Pinpoint the cell where the given text exists, returning its (x, y) midpoint coordinate. 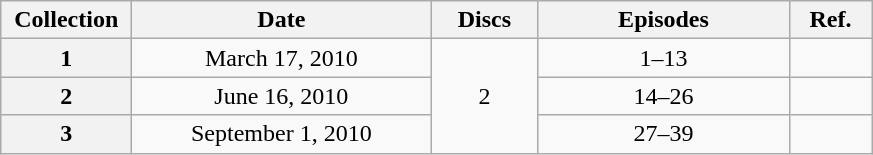
3 (66, 134)
1 (66, 58)
Collection (66, 20)
March 17, 2010 (282, 58)
June 16, 2010 (282, 96)
14–26 (664, 96)
September 1, 2010 (282, 134)
Ref. (830, 20)
27–39 (664, 134)
Date (282, 20)
Discs (484, 20)
Episodes (664, 20)
1–13 (664, 58)
